Extract the (x, y) coordinate from the center of the cell holding the provided text.  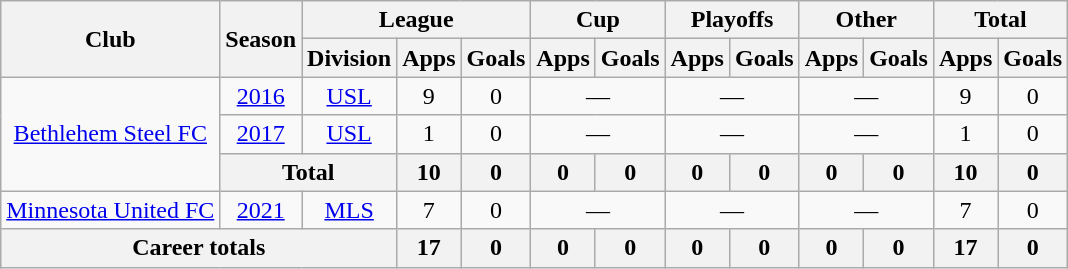
Season (261, 39)
Playoffs (732, 20)
MLS (350, 210)
2021 (261, 210)
Career totals (199, 248)
2017 (261, 134)
Other (866, 20)
Minnesota United FC (110, 210)
Club (110, 39)
Division (350, 58)
Bethlehem Steel FC (110, 134)
Cup (598, 20)
2016 (261, 96)
League (416, 20)
